Pinpoint the cell where the given text exists, returning its [x, y] midpoint coordinate. 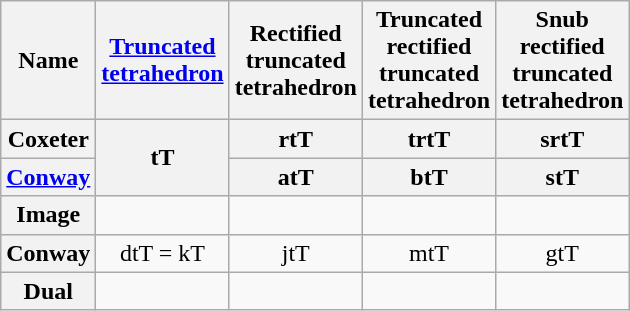
atT [296, 177]
Coxeter [48, 139]
mtT [428, 253]
tT [162, 158]
Name [48, 60]
Snubrectifiedtruncatedtetrahedron [562, 60]
trtT [428, 139]
jtT [296, 253]
btT [428, 177]
Truncatedtetrahedron [162, 60]
srtT [562, 139]
Truncatedrectifiedtruncatedtetrahedron [428, 60]
dtT = kT [162, 253]
Dual [48, 291]
Rectifiedtruncatedtetrahedron [296, 60]
rtT [296, 139]
stT [562, 177]
gtT [562, 253]
Image [48, 215]
